Search for the cell housing the specified text and yield its [x, y] center coordinate. 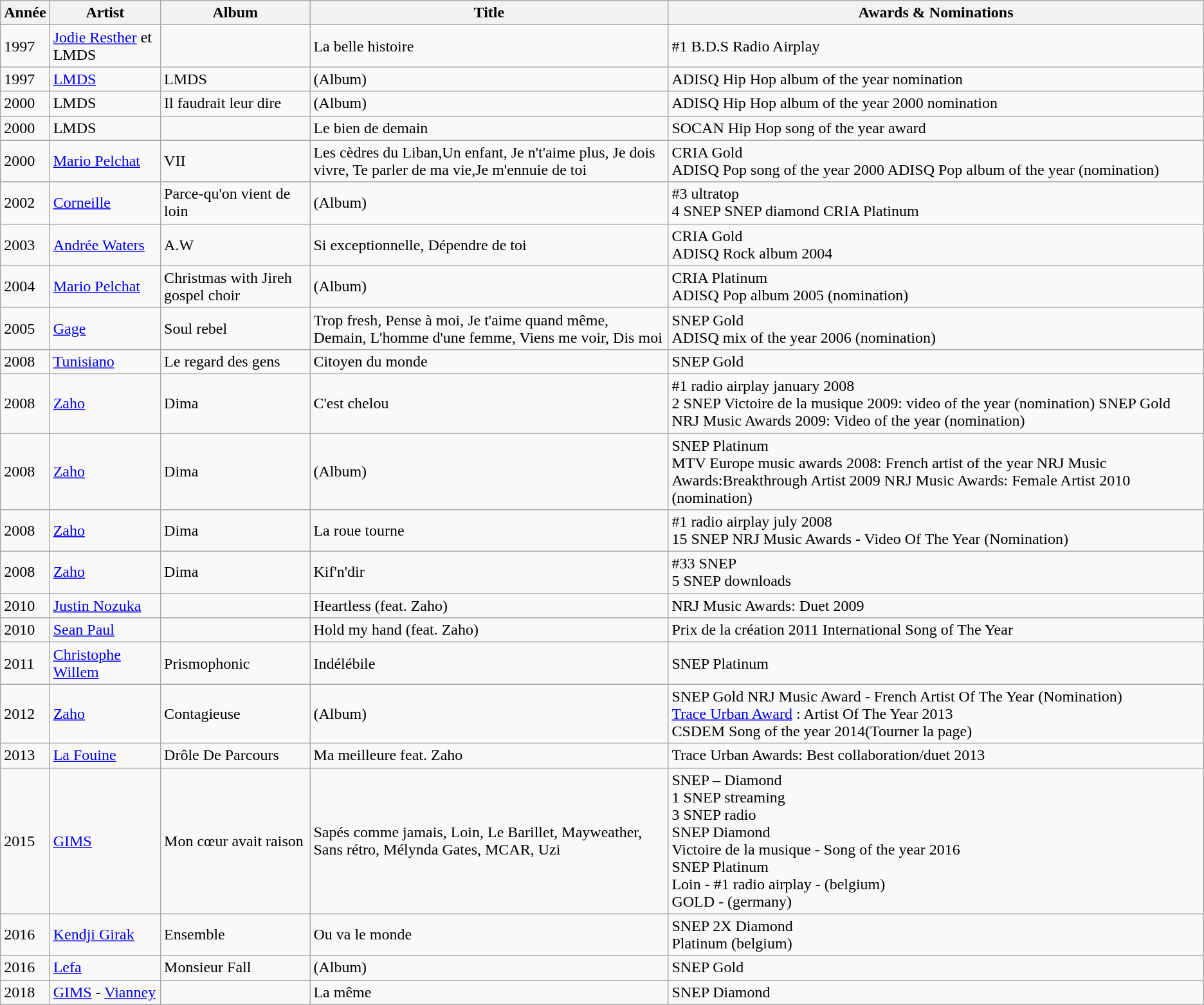
Jodie Resther et LMDS [105, 46]
GIMS [105, 841]
Année [25, 13]
#1 radio airplay july 200815 SNEP NRJ Music Awards - Video Of The Year (Nomination) [936, 531]
SNEP 2X DiamondPlatinum (belgium) [936, 935]
2003 [25, 244]
Corneille [105, 203]
#1 B.D.S Radio Airplay [936, 46]
Ensemble [235, 935]
Album [235, 13]
2012 [25, 714]
#33 SNEP5 SNEP downloads [936, 572]
Les cèdres du Liban,Un enfant, Je n't'aime plus, Je dois vivre, Te parler de ma vie,Je m'ennuie de toi [489, 161]
Sean Paul [105, 630]
SNEP GoldADISQ mix of the year 2006 (nomination) [936, 328]
Citoyen du monde [489, 361]
La belle histoire [489, 46]
Prismophonic [235, 664]
A.W [235, 244]
GIMS - Vianney [105, 992]
Lefa [105, 968]
2002 [25, 203]
Hold my hand (feat. Zaho) [489, 630]
La même [489, 992]
Christophe Willem [105, 664]
ADISQ Hip Hop album of the year nomination [936, 79]
Kif'n'dir [489, 572]
Le regard des gens [235, 361]
Drôle De Parcours [235, 756]
Parce-qu'on vient de loin [235, 203]
SNEP Diamond [936, 992]
Gage [105, 328]
Trace Urban Awards: Best collaboration/duet 2013 [936, 756]
CRIA GoldADISQ Rock album 2004 [936, 244]
Kendji Girak [105, 935]
CRIA GoldADISQ Pop song of the year 2000 ADISQ Pop album of the year (nomination) [936, 161]
2015 [25, 841]
La Fouine [105, 756]
Mon cœur avait raison [235, 841]
Tunisiano [105, 361]
Le bien de demain [489, 128]
#3 ultratop4 SNEP SNEP diamond CRIA Platinum [936, 203]
La roue tourne [489, 531]
CRIA PlatinumADISQ Pop album 2005 (nomination) [936, 287]
Soul rebel [235, 328]
Il faudrait leur dire [235, 104]
Ou va le monde [489, 935]
Artist [105, 13]
Sapés comme jamais, Loin, Le Barillet, Mayweather, Sans rétro, Mélynda Gates, MCAR, Uzi [489, 841]
Ma meilleure feat. Zaho [489, 756]
Andrée Waters [105, 244]
Prix de la création 2011 International Song of The Year [936, 630]
Indélébile [489, 664]
SNEP Platinum [936, 664]
Justin Nozuka [105, 606]
2005 [25, 328]
Contagieuse [235, 714]
2018 [25, 992]
2011 [25, 664]
2013 [25, 756]
Christmas with Jireh gospel choir [235, 287]
ADISQ Hip Hop album of the year 2000 nomination [936, 104]
2004 [25, 287]
C'est chelou [489, 403]
Awards & Nominations [936, 13]
NRJ Music Awards: Duet 2009 [936, 606]
Heartless (feat. Zaho) [489, 606]
VII [235, 161]
Si exceptionnelle, Dépendre de toi [489, 244]
Trop fresh, Pense à moi, Je t'aime quand même, Demain, L'homme d'une femme, Viens me voir, Dis moi [489, 328]
SOCAN Hip Hop song of the year award [936, 128]
Title [489, 13]
Monsieur Fall [235, 968]
